Find where the given text appears and provide that cell's center as (x, y) coordinate. 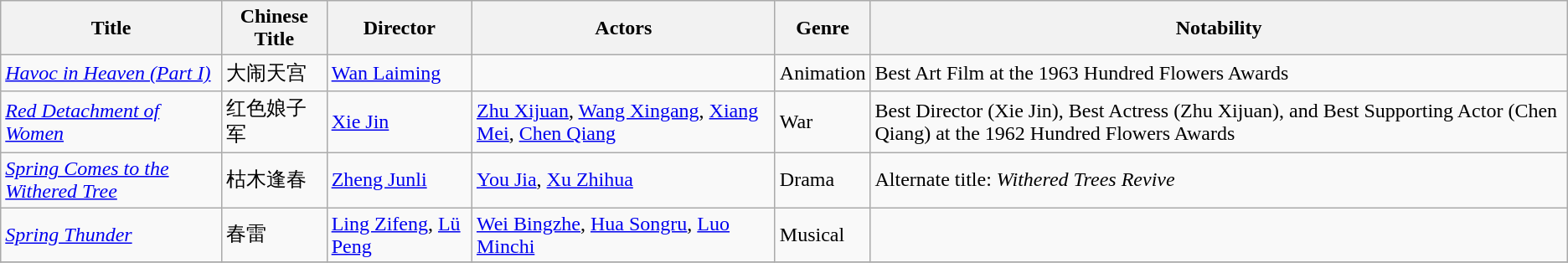
春雷 (275, 235)
Alternate title: Withered Trees Revive (1219, 179)
Notability (1219, 28)
Wan Laiming (399, 74)
Genre (823, 28)
Havoc in Heaven (Part I) (111, 74)
Best Director (Xie Jin), Best Actress (Zhu Xijuan), and Best Supporting Actor (Chen Qiang) at the 1962 Hundred Flowers Awards (1219, 121)
Zheng Junli (399, 179)
You Jia, Xu Zhihua (623, 179)
Actors (623, 28)
枯木逢春 (275, 179)
War (823, 121)
Title (111, 28)
Spring Thunder (111, 235)
Wei Bingzhe, Hua Songru, Luo Minchi (623, 235)
Ling Zifeng, Lü Peng (399, 235)
Zhu Xijuan, Wang Xingang, Xiang Mei, Chen Qiang (623, 121)
Spring Comes to the Withered Tree (111, 179)
Red Detachment of Women (111, 121)
Best Art Film at the 1963 Hundred Flowers Awards (1219, 74)
Chinese Title (275, 28)
Animation (823, 74)
红色娘子军 (275, 121)
Musical (823, 235)
Drama (823, 179)
大闹天宫 (275, 74)
Xie Jin (399, 121)
Director (399, 28)
